Search for the cell housing the specified text and yield its (X, Y) center coordinate. 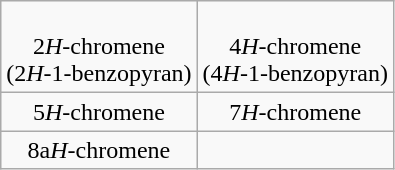
8aH-chromene (99, 150)
2H-chromene(2H-1-benzopyran) (99, 47)
5H-chromene (99, 112)
4H-chromene(4H-1-benzopyran) (295, 47)
7H-chromene (295, 112)
